Scan for the cell matching the given text and deliver its [x, y] coordinate at center. 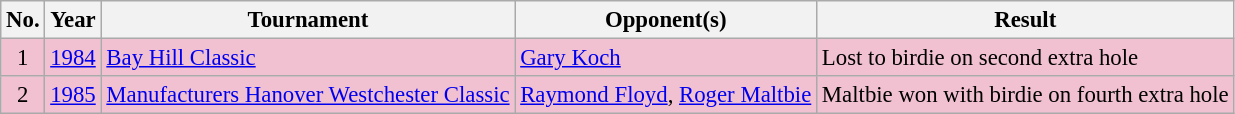
Gary Koch [666, 58]
No. [23, 20]
Manufacturers Hanover Westchester Classic [308, 95]
Opponent(s) [666, 20]
2 [23, 95]
1985 [73, 95]
1 [23, 58]
Raymond Floyd, Roger Maltbie [666, 95]
Lost to birdie on second extra hole [1026, 58]
Tournament [308, 20]
Result [1026, 20]
1984 [73, 58]
Year [73, 20]
Maltbie won with birdie on fourth extra hole [1026, 95]
Bay Hill Classic [308, 58]
